Scan for the cell matching the given text and deliver its (x, y) coordinate at center. 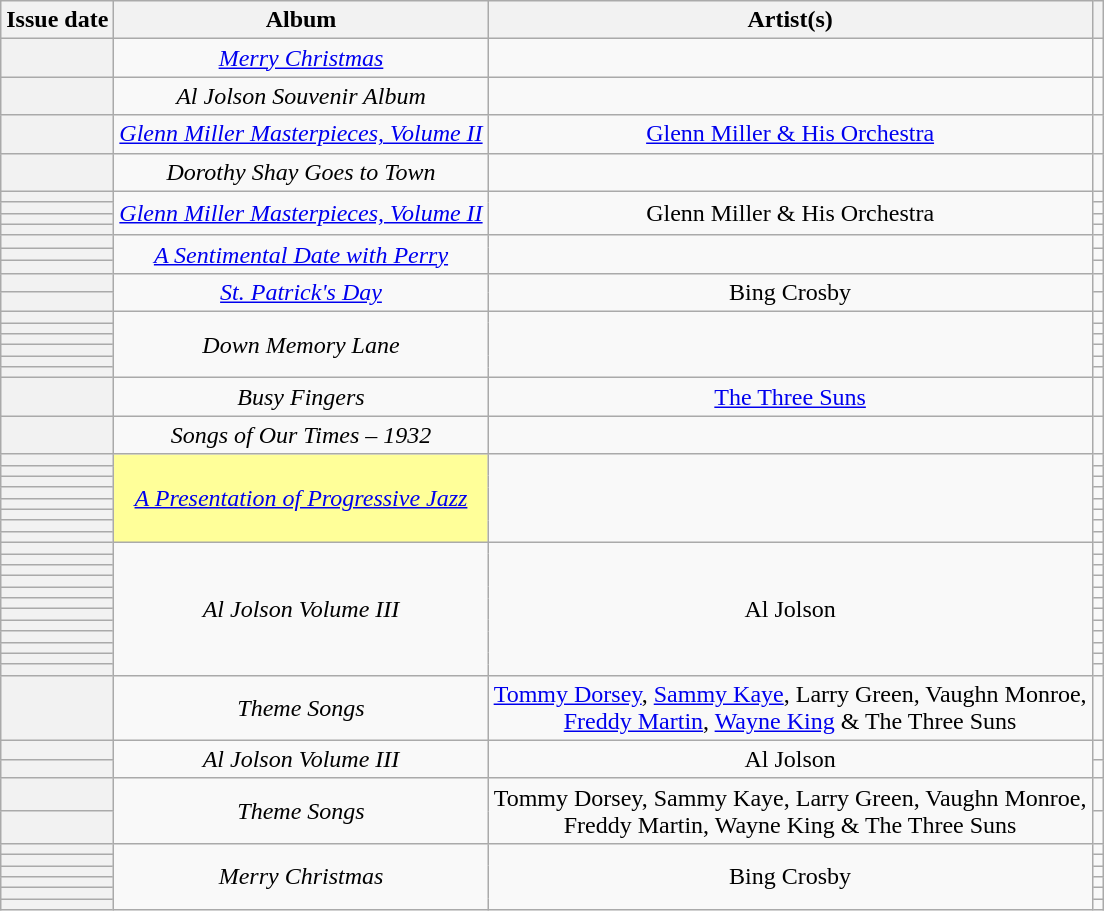
Dorothy Shay Goes to Town (301, 172)
Down Memory Lane (301, 344)
St. Patrick's Day (301, 292)
Artist(s) (790, 20)
Busy Fingers (301, 397)
Album (301, 20)
Issue date (58, 20)
Al Jolson Souvenir Album (301, 96)
Songs of Our Times – 1932 (301, 435)
The Three Suns (790, 397)
A Presentation of Progressive Jazz (301, 498)
A Sentimental Date with Perry (301, 254)
